Pinpoint the cell where the given text exists, returning its [X, Y] midpoint coordinate. 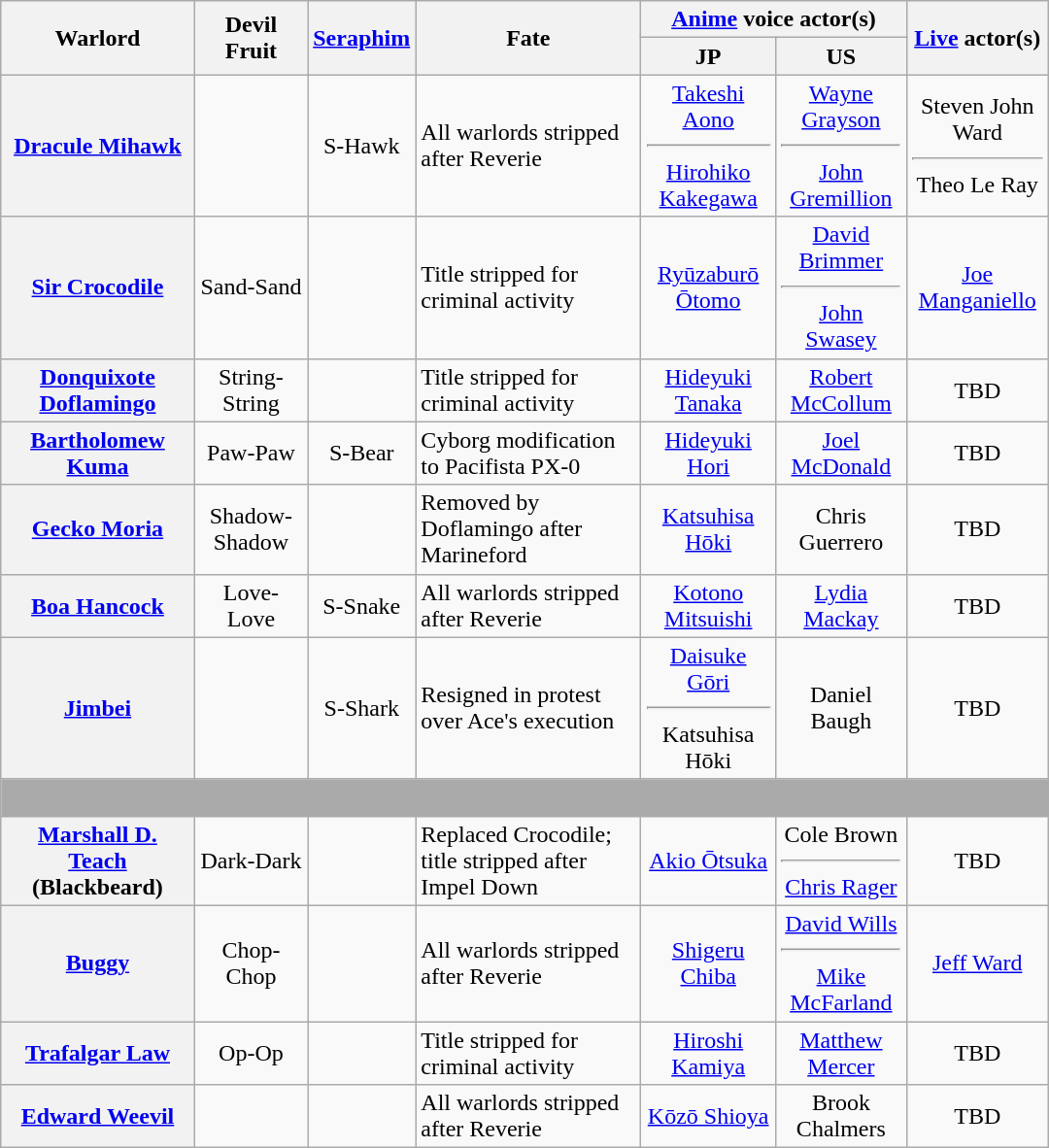
Op-Op [251, 1053]
Dark-Dark [251, 861]
Dracule Mihawk [97, 146]
Shigeru Chiba [709, 963]
Gecko Moria [97, 529]
Paw-Paw [251, 453]
Takeshi AonoHirohiko Kakegawa [709, 146]
Hideyuki Tanaka [709, 390]
Marshall D. Teach (Blackbeard) [97, 861]
Sir Crocodile [97, 287]
Kotono Mitsuishi [709, 606]
Anime voice actor(s) [773, 19]
S-Snake [361, 606]
Replaced Crocodile; title stripped after Impel Down [528, 861]
US [841, 56]
Daniel Baugh [841, 708]
S-Hawk [361, 146]
Wayne GraysonJohn Gremillion [841, 146]
Kōzō Shioya [709, 1117]
Joel McDonald [841, 453]
Cyborg modification to Pacifista PX-0 [528, 453]
Robert McCollum [841, 390]
Ryūzaburō Ōtomo [709, 287]
Live actor(s) [977, 38]
Edward Weevil [97, 1117]
Buggy [97, 963]
S-Bear [361, 453]
Steven John WardTheo Le Ray [977, 146]
Removed by Doflamingo after Marineford [528, 529]
String-String [251, 390]
Hideyuki Hori [709, 453]
S-Shark [361, 708]
Lydia Mackay [841, 606]
Katsuhisa Hōki [709, 529]
Donquixote Doflamingo [97, 390]
Sand-Sand [251, 287]
Seraphim [361, 38]
Love-Love [251, 606]
Shadow-Shadow [251, 529]
Hiroshi Kamiya [709, 1053]
Akio Ōtsuka [709, 861]
Matthew Mercer [841, 1053]
Cole BrownChris Rager [841, 861]
Daisuke GōriKatsuhisa Hōki [709, 708]
David BrimmerJohn Swasey [841, 287]
Chris Guerrero [841, 529]
Warlord [97, 38]
Resigned in protest over Ace's execution [528, 708]
Devil Fruit [251, 38]
Fate [528, 38]
Boa Hancock [97, 606]
Trafalgar Law [97, 1053]
Jeff Ward [977, 963]
David WillsMike McFarland [841, 963]
Chop-Chop [251, 963]
Bartholomew Kuma [97, 453]
Joe Manganiello [977, 287]
Brook Chalmers [841, 1117]
JP [709, 56]
Jimbei [97, 708]
